Search for the cell housing the specified text and yield its (X, Y) center coordinate. 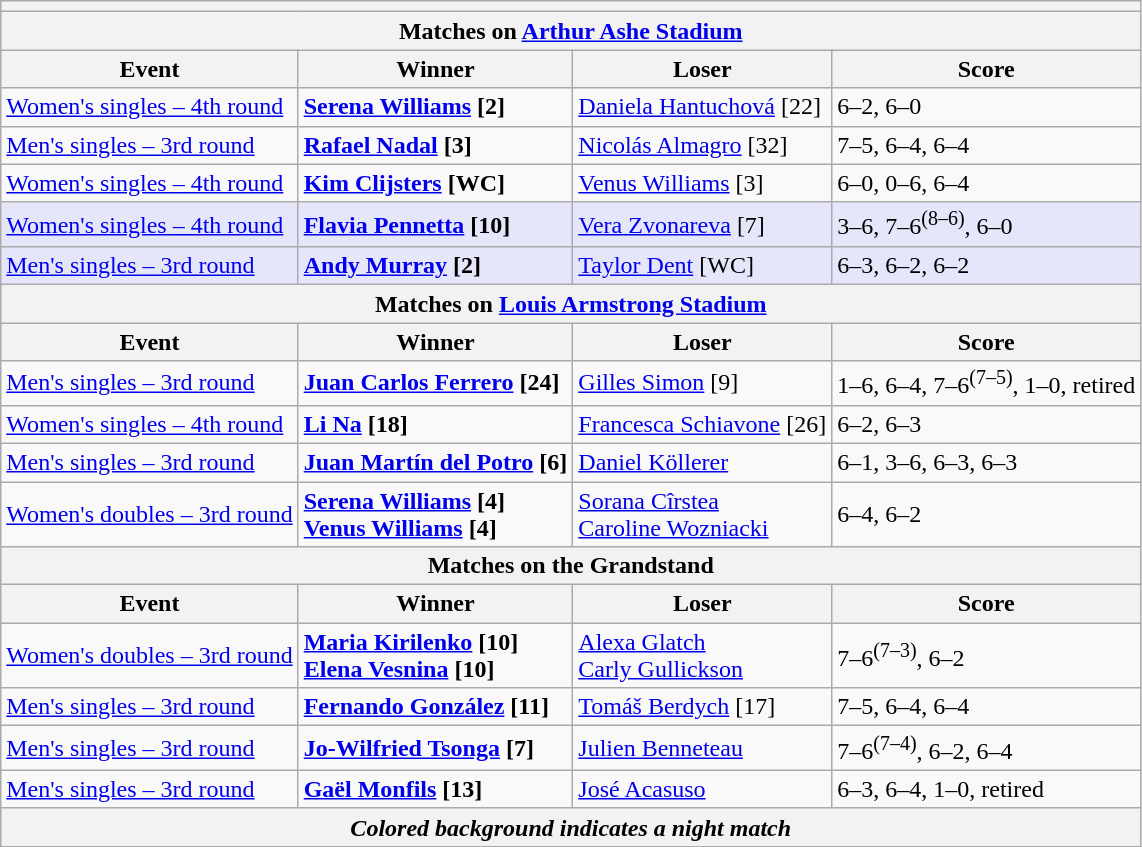
Gaël Monfils [13] (436, 789)
6–3, 6–4, 1–0, retired (986, 789)
Serena Williams [4] Venus Williams [4] (436, 514)
Francesca Schiavone [26] (702, 424)
6–2, 6–0 (986, 107)
Alexa Glatch Carly Gullickson (702, 656)
6–4, 6–2 (986, 514)
Li Na [18] (436, 424)
7–6(7–3), 6–2 (986, 656)
Vera Zvonareva [7] (702, 224)
Flavia Pennetta [10] (436, 224)
Jo-Wilfried Tsonga [7] (436, 748)
Colored background indicates a night match (571, 827)
Andy Murray [2] (436, 266)
Matches on Louis Armstrong Stadium (571, 304)
Juan Martín del Potro [6] (436, 462)
3–6, 7–6(8–6), 6–0 (986, 224)
Matches on Arthur Ashe Stadium (571, 31)
Venus Williams [3] (702, 183)
Gilles Simon [9] (702, 384)
Juan Carlos Ferrero [24] (436, 384)
Julien Benneteau (702, 748)
Taylor Dent [WC] (702, 266)
Fernando González [11] (436, 707)
Kim Clijsters [WC] (436, 183)
Serena Williams [2] (436, 107)
Nicolás Almagro [32] (702, 145)
José Acasuso (702, 789)
7–6(7–4), 6–2, 6–4 (986, 748)
Rafael Nadal [3] (436, 145)
Matches on the Grandstand (571, 566)
6–3, 6–2, 6–2 (986, 266)
Maria Kirilenko [10] Elena Vesnina [10] (436, 656)
6–2, 6–3 (986, 424)
Daniel Köllerer (702, 462)
Tomáš Berdych [17] (702, 707)
6–1, 3–6, 6–3, 6–3 (986, 462)
6–0, 0–6, 6–4 (986, 183)
1–6, 6–4, 7–6(7–5), 1–0, retired (986, 384)
Daniela Hantuchová [22] (702, 107)
Sorana Cîrstea Caroline Wozniacki (702, 514)
